Identify which cell holds the provided text, then report its (x, y) central coordinate. 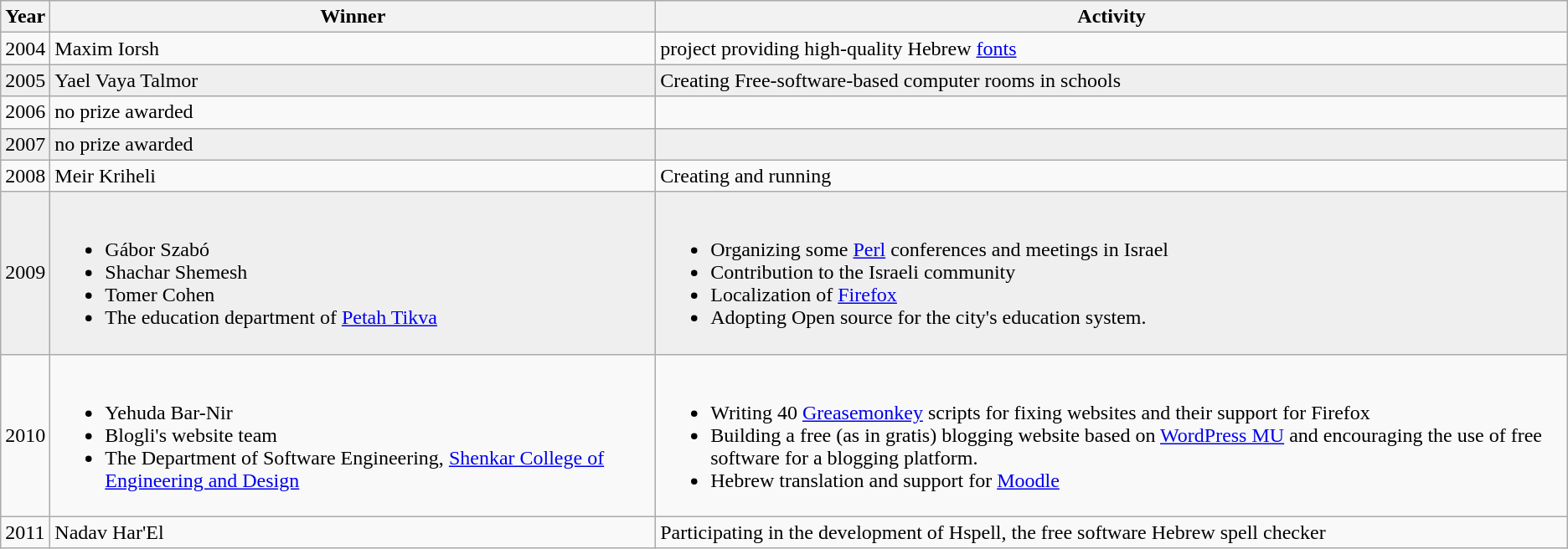
Gábor SzabóShachar ShemeshTomer CohenThe education department of Petah Tikva (353, 273)
Nadav Har'El (353, 532)
project providing high-quality Hebrew fonts (1112, 49)
Yael Vaya Talmor (353, 80)
Maxim Iorsh (353, 49)
2011 (25, 532)
2009 (25, 273)
Yehuda Bar-NirBlogli's website teamThe Department of Software Engineering, Shenkar College of Engineering and Design (353, 435)
Year (25, 17)
2006 (25, 112)
Creating Free-software-based computer rooms in schools (1112, 80)
2004 (25, 49)
Participating in the development of Hspell, the free software Hebrew spell checker (1112, 532)
Winner (353, 17)
Creating and running (1112, 176)
2008 (25, 176)
Activity (1112, 17)
2005 (25, 80)
2010 (25, 435)
Meir Kriheli (353, 176)
2007 (25, 144)
